From the cell containing the given text, extract its center point as (X, Y) coordinate. 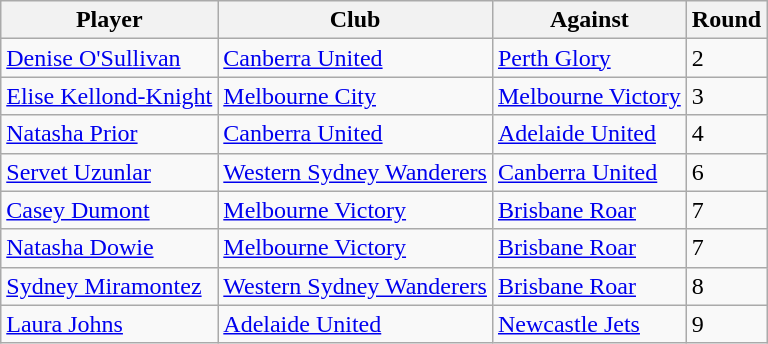
Melbourne City (356, 96)
9 (726, 324)
Servet Uzunlar (110, 172)
8 (726, 286)
Round (726, 20)
Newcastle Jets (589, 324)
Player (110, 20)
3 (726, 96)
2 (726, 58)
Laura Johns (110, 324)
Elise Kellond-Knight (110, 96)
Against (589, 20)
Natasha Prior (110, 134)
6 (726, 172)
Casey Dumont (110, 210)
Sydney Miramontez (110, 286)
4 (726, 134)
Perth Glory (589, 58)
Club (356, 20)
Denise O'Sullivan (110, 58)
Natasha Dowie (110, 248)
